Find where the given text appears and provide that cell's center as (x, y) coordinate. 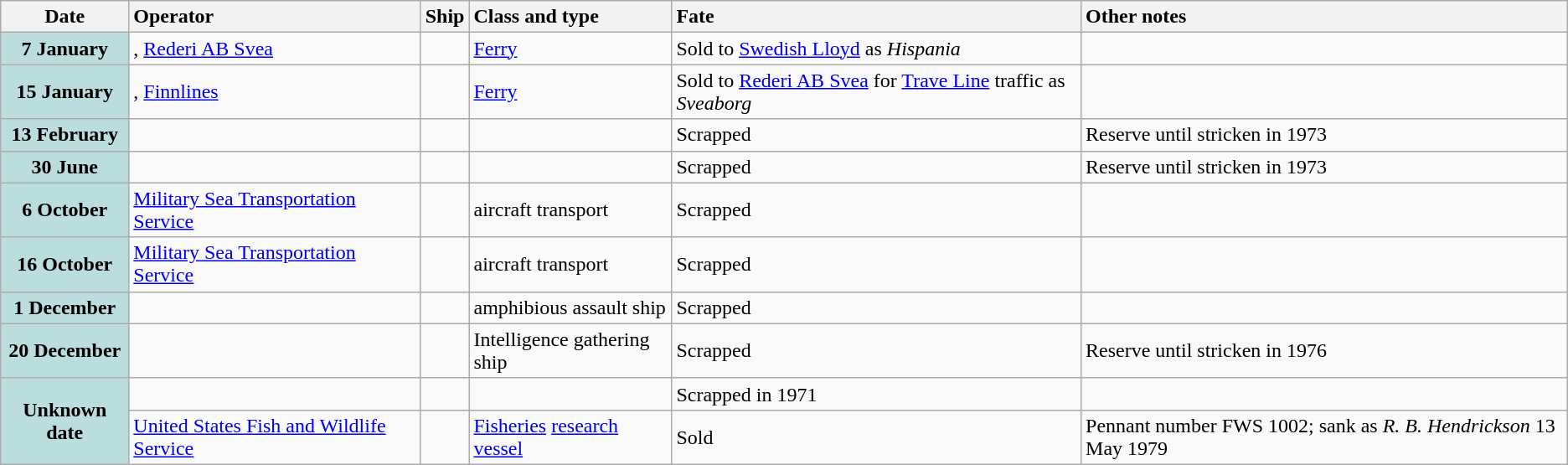
6 October (65, 209)
20 December (65, 350)
Class and type (570, 17)
Pennant number FWS 1002; sank as R. B. Hendrickson 13 May 1979 (1325, 437)
Other notes (1325, 17)
Operator (275, 17)
Sold (876, 437)
Ship (445, 17)
Sold to Swedish Lloyd as Hispania (876, 49)
Fate (876, 17)
Intelligence gathering ship (570, 350)
7 January (65, 49)
United States Fish and Wildlife Service (275, 437)
Scrapped in 1971 (876, 394)
15 January (65, 92)
, Rederi AB Svea (275, 49)
Fisheries research vessel (570, 437)
16 October (65, 265)
13 February (65, 135)
Date (65, 17)
, Finnlines (275, 92)
Reserve until stricken in 1976 (1325, 350)
1 December (65, 307)
30 June (65, 167)
amphibious assault ship (570, 307)
Sold to Rederi AB Svea for Trave Line traffic as Sveaborg (876, 92)
Unknown date (65, 421)
